Provide the [x, y] coordinate of the cell's center where the given text is located.  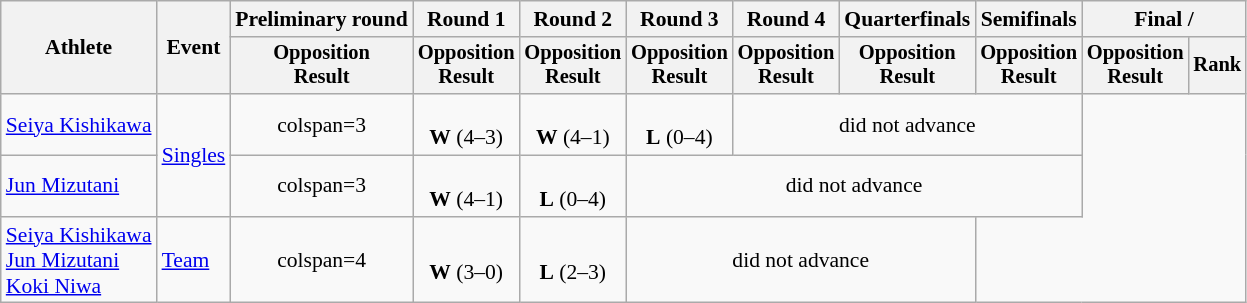
Semifinals [1028, 19]
Jun Mizutani [79, 186]
Round 3 [680, 19]
Rank [1217, 66]
Event [194, 48]
Athlete [79, 48]
Round 4 [786, 19]
Round 1 [466, 19]
Preliminary round [322, 19]
Quarterfinals [907, 19]
Round 2 [572, 19]
W (4–3) [466, 124]
Seiya Kishikawa [79, 124]
Singles [194, 155]
Final / [1164, 19]
